Provide the (X, Y) coordinate of the cell's center where the given text is located.  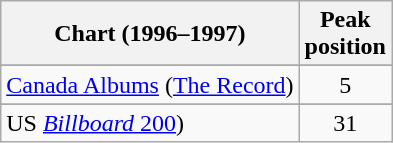
Chart (1996–1997) (150, 34)
US Billboard 200) (150, 123)
Peak position (345, 34)
31 (345, 123)
Canada Albums (The Record) (150, 85)
5 (345, 85)
